Extract the (X, Y) coordinate from the center of the cell holding the provided text.  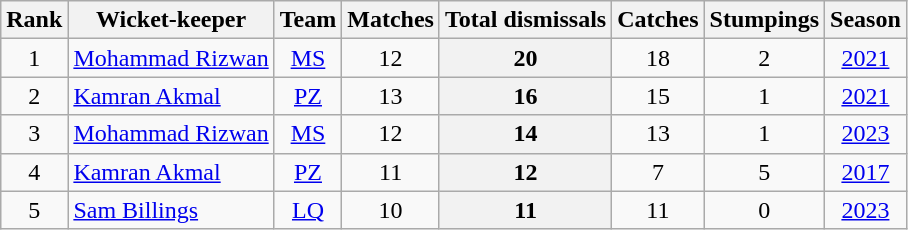
Matches (391, 20)
2017 (866, 172)
Stumpings (764, 20)
Wicket-keeper (171, 20)
0 (764, 210)
LQ (308, 210)
7 (658, 172)
18 (658, 58)
15 (658, 96)
16 (525, 96)
Rank (34, 20)
20 (525, 58)
Sam Billings (171, 210)
Season (866, 20)
Total dismissals (525, 20)
14 (525, 134)
4 (34, 172)
Team (308, 20)
3 (34, 134)
Catches (658, 20)
10 (391, 210)
